Return the (x, y) coordinate for the center point of the cell that contains the specified text.  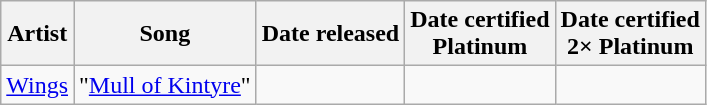
Date certifiedPlatinum (480, 34)
Date released (330, 34)
Date certified2× Platinum (630, 34)
Song (166, 34)
Wings (38, 85)
"Mull of Kintyre" (166, 85)
Artist (38, 34)
